Output the [X, Y] coordinate of the center of the cell containing the given text.  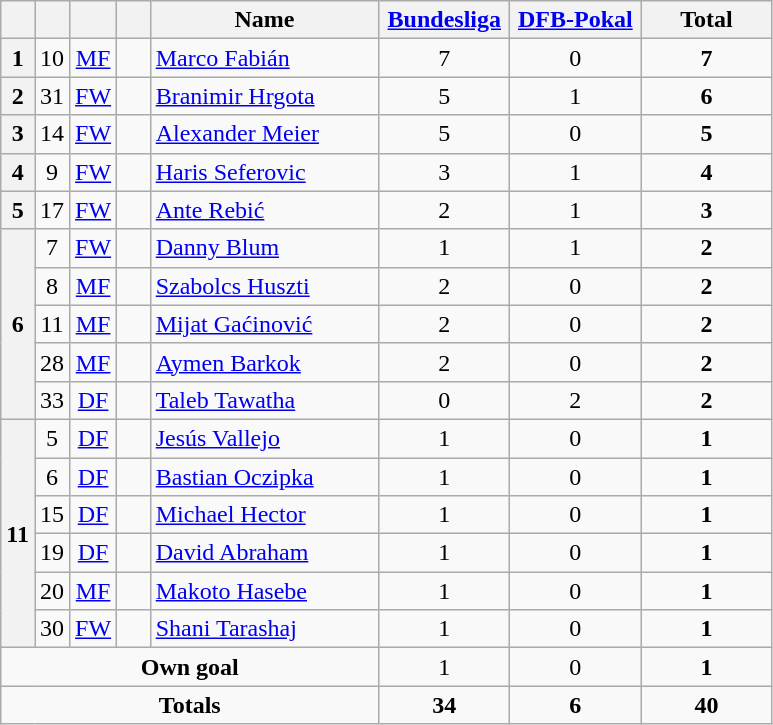
33 [52, 400]
Totals [190, 705]
Haris Seferovic [264, 172]
Aymen Barkok [264, 362]
DFB-Pokal [576, 20]
28 [52, 362]
8 [52, 286]
Alexander Meier [264, 134]
19 [52, 553]
Marco Fabián [264, 58]
14 [52, 134]
40 [706, 705]
Bastian Oczipka [264, 477]
9 [52, 172]
Makoto Hasebe [264, 591]
Szabolcs Huszti [264, 286]
Taleb Tawatha [264, 400]
Branimir Hrgota [264, 96]
Shani Tarashaj [264, 629]
15 [52, 515]
10 [52, 58]
Mijat Gaćinović [264, 324]
Michael Hector [264, 515]
Ante Rebić [264, 210]
Own goal [190, 667]
Danny Blum [264, 248]
Name [264, 20]
34 [444, 705]
Total [706, 20]
Bundesliga [444, 20]
20 [52, 591]
Jesús Vallejo [264, 438]
30 [52, 629]
31 [52, 96]
David Abraham [264, 553]
17 [52, 210]
